For the text-containing cell, return its midpoint in [x, y] coordinate format. 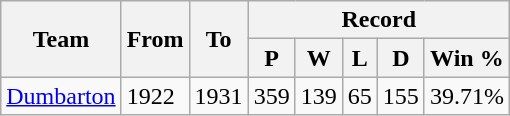
359 [272, 96]
W [318, 58]
Record [378, 20]
139 [318, 96]
1931 [218, 96]
65 [360, 96]
D [400, 58]
155 [400, 96]
Dumbarton [61, 96]
Win % [466, 58]
P [272, 58]
From [155, 39]
L [360, 58]
Team [61, 39]
1922 [155, 96]
To [218, 39]
39.71% [466, 96]
